Output the (x, y) coordinate of the center of the cell containing the given text.  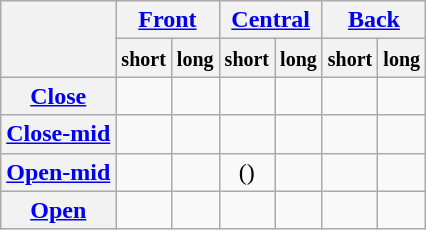
Back (374, 20)
Close-mid (58, 134)
Open (58, 210)
Open-mid (58, 172)
() (247, 172)
Central (270, 20)
Close (58, 96)
Front (168, 20)
